Provide the (x, y) coordinate of the cell's center where the given text is located.  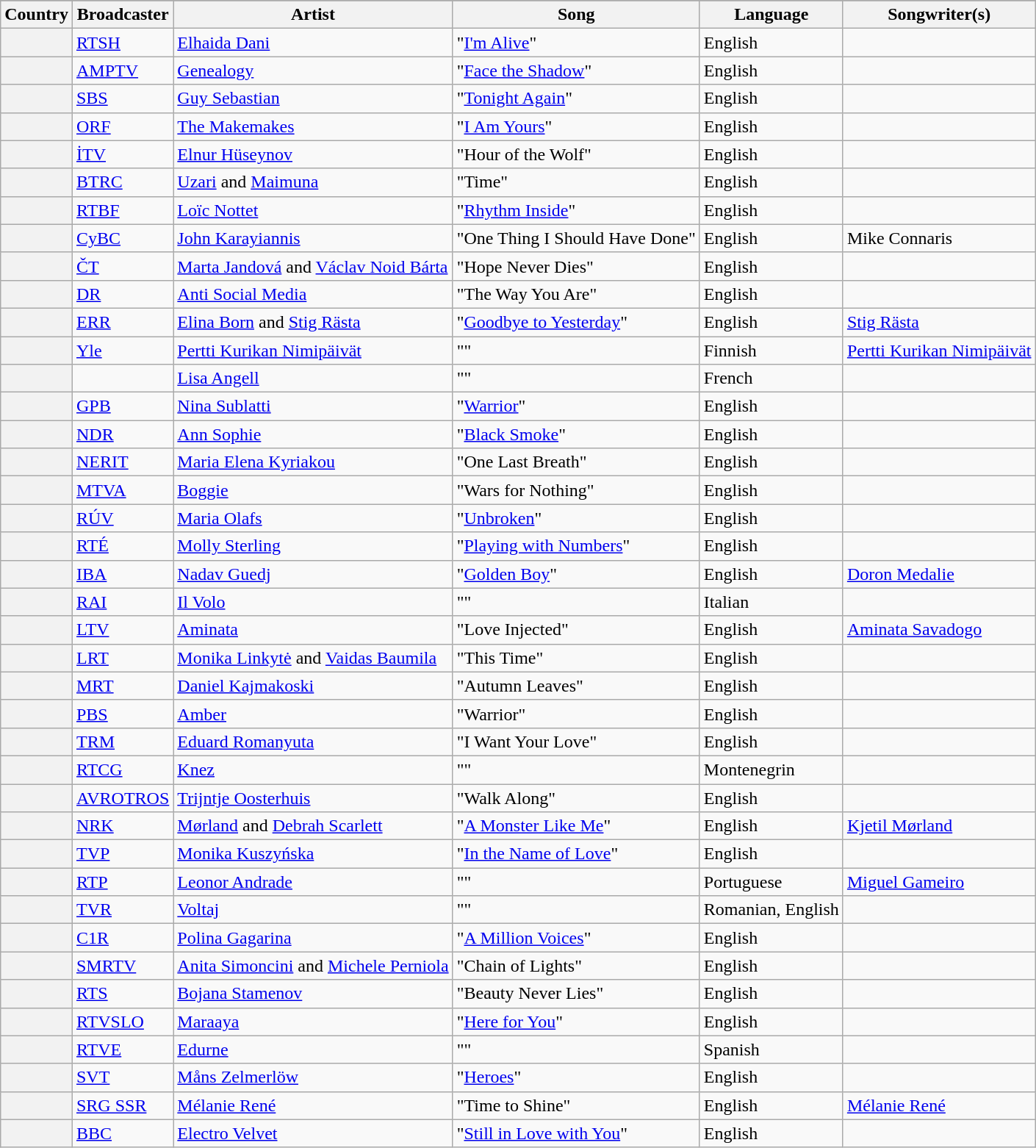
Yle (122, 351)
Stig Rästa (939, 322)
"Still in Love with You" (576, 1133)
Daniel Kajmakoski (313, 686)
C1R (122, 938)
"Black Smoke" (576, 434)
Monika Kuszyńska (313, 854)
RTS (122, 994)
Anti Social Media (313, 294)
"Autumn Leaves" (576, 686)
Doron Medalie (939, 574)
RTVE (122, 1050)
Broadcaster (122, 15)
Spanish (771, 1050)
Voltaj (313, 910)
Bojana Stamenov (313, 994)
Trijntje Oosterhuis (313, 797)
"I Want Your Love" (576, 742)
"Hour of the Wolf" (576, 154)
Genealogy (313, 71)
Il Volo (313, 602)
Edurne (313, 1050)
Elhaida Dani (313, 43)
Finnish (771, 351)
Anita Simoncini and Michele Perniola (313, 966)
"Goodbye to Yesterday" (576, 322)
Kjetil Mørland (939, 826)
Maria Olafs (313, 518)
Mike Connaris (939, 238)
RTCG (122, 769)
"The Way You Are" (576, 294)
NDR (122, 434)
Eduard Romanyuta (313, 742)
Electro Velvet (313, 1133)
Nadav Guedj (313, 574)
DR (122, 294)
İTV (122, 154)
Uzari and Maimuna (313, 182)
Nina Sublatti (313, 406)
"Beauty Never Lies" (576, 994)
RAI (122, 602)
Romanian, English (771, 910)
CyBC (122, 238)
Country (37, 15)
Måns Zelmerlöw (313, 1077)
Elnur Hüseynov (313, 154)
Marta Jandová and Václav Noid Bárta (313, 266)
Maria Elena Kyriakou (313, 462)
John Karayiannis (313, 238)
"Heroes" (576, 1077)
"Rhythm Inside" (576, 210)
TVR (122, 910)
Montenegrin (771, 769)
Aminata Savadogo (939, 630)
MRT (122, 686)
Guy Sebastian (313, 98)
Portuguese (771, 882)
Aminata (313, 630)
SRG SSR (122, 1105)
LRT (122, 658)
"This Time" (576, 658)
Lisa Angell (313, 379)
"I Am Yours" (576, 126)
Boggie (313, 490)
SBS (122, 98)
Molly Sterling (313, 546)
LTV (122, 630)
RÚV (122, 518)
BBC (122, 1133)
"A Monster Like Me" (576, 826)
SVT (122, 1077)
ČT (122, 266)
"Face the Shadow" (576, 71)
Leonor Andrade (313, 882)
SMRTV (122, 966)
The Makemakes (313, 126)
NERIT (122, 462)
ERR (122, 322)
Artist (313, 15)
RTVSLO (122, 1022)
"One Last Breath" (576, 462)
Knez (313, 769)
Elina Born and Stig Rästa (313, 322)
ORF (122, 126)
TVP (122, 854)
Monika Linkytė and Vaidas Baumila (313, 658)
Polina Gagarina (313, 938)
"Here for You" (576, 1022)
"In the Name of Love" (576, 854)
IBA (122, 574)
Songwriter(s) (939, 15)
Ann Sophie (313, 434)
AVROTROS (122, 797)
Mørland and Debrah Scarlett (313, 826)
"I'm Alive" (576, 43)
NRK (122, 826)
"Wars for Nothing" (576, 490)
RTSH (122, 43)
GPB (122, 406)
"One Thing I Should Have Done" (576, 238)
TRM (122, 742)
Language (771, 15)
Song (576, 15)
"Tonight Again" (576, 98)
Miguel Gameiro (939, 882)
"Time" (576, 182)
Amber (313, 714)
"Playing with Numbers" (576, 546)
"Love Injected" (576, 630)
PBS (122, 714)
Maraaya (313, 1022)
"Chain of Lights" (576, 966)
"Hope Never Dies" (576, 266)
RTP (122, 882)
French (771, 379)
AMPTV (122, 71)
Loïc Nottet (313, 210)
MTVA (122, 490)
BTRC (122, 182)
"A Million Voices" (576, 938)
RTÉ (122, 546)
"Golden Boy" (576, 574)
Italian (771, 602)
"Walk Along" (576, 797)
"Time to Shine" (576, 1105)
"Unbroken" (576, 518)
RTBF (122, 210)
